Detect which cell encompasses the target text, then output its (x, y) center coordinate. 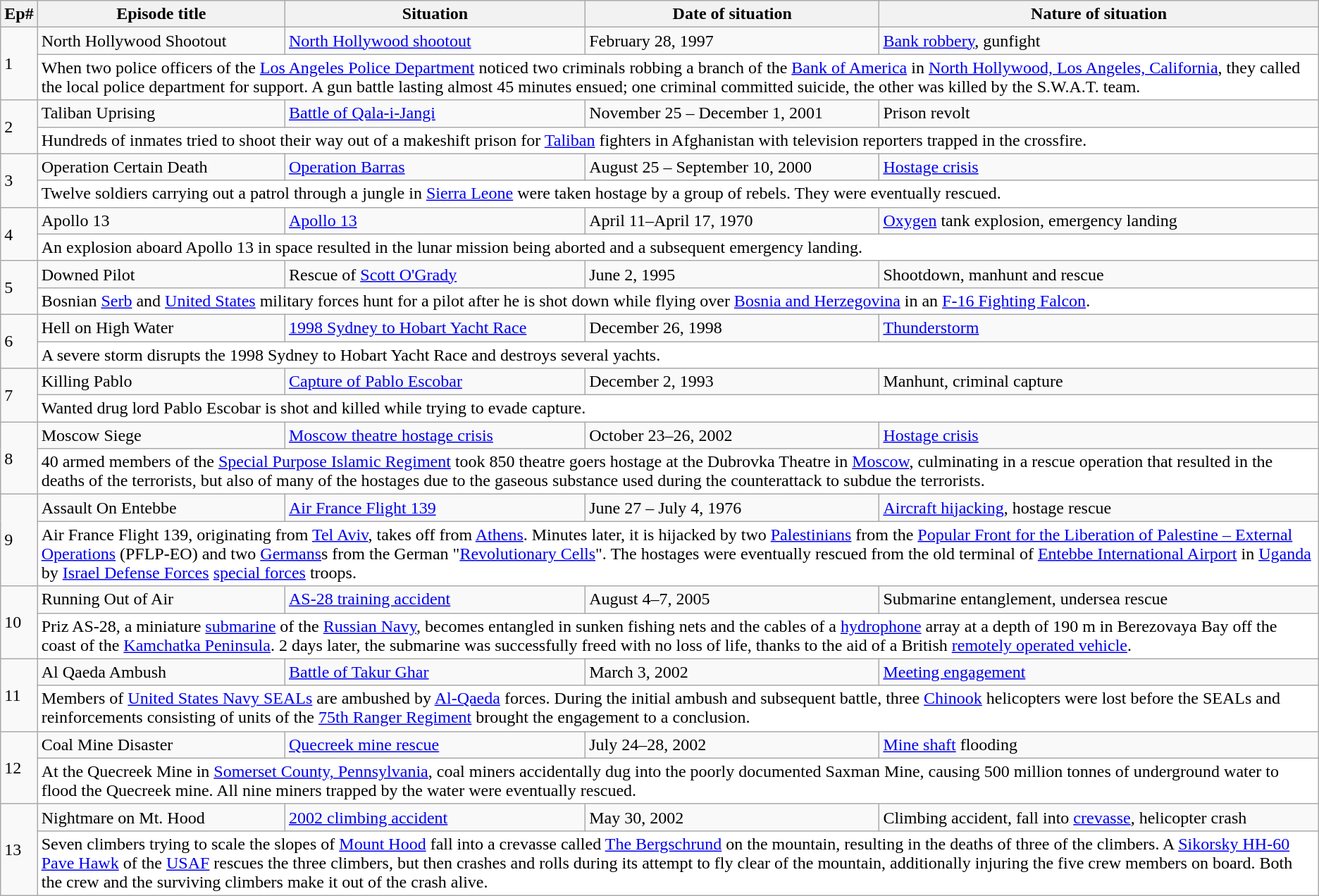
Ep# (19, 14)
A severe storm disrupts the 1998 Sydney to Hobart Yacht Race and destroys several yachts. (678, 354)
8 (19, 458)
August 25 – September 10, 2000 (733, 167)
November 25 – December 1, 2001 (733, 113)
Operation Certain Death (161, 167)
Date of situation (733, 14)
February 28, 1997 (733, 41)
7 (19, 395)
Episode title (161, 14)
Killing Pablo (161, 382)
6 (19, 341)
13 (19, 850)
Shootdown, manhunt and rescue (1099, 274)
Rescue of Scott O'Grady (435, 274)
August 4–7, 2005 (733, 599)
Aircraft hijacking, hostage rescue (1099, 508)
10 (19, 623)
December 2, 1993 (733, 382)
Prison revolt (1099, 113)
March 3, 2002 (733, 672)
3 (19, 180)
5 (19, 287)
Taliban Uprising (161, 113)
May 30, 2002 (733, 817)
Coal Mine Disaster (161, 745)
12 (19, 768)
Climbing accident, fall into crevasse, helicopter crash (1099, 817)
1 (19, 63)
Manhunt, criminal capture (1099, 382)
4 (19, 234)
Thunderstorm (1099, 328)
Assault On Entebbe (161, 508)
Hell on High Water (161, 328)
June 2, 1995 (733, 274)
Quecreek mine rescue (435, 745)
Submarine entanglement, undersea rescue (1099, 599)
December 26, 1998 (733, 328)
Battle of Qala-i-Jangi (435, 113)
April 11–April 17, 1970 (733, 220)
Situation (435, 14)
Nightmare on Mt. Hood (161, 817)
1998 Sydney to Hobart Yacht Race (435, 328)
Air France Flight 139 (435, 508)
Mine shaft flooding (1099, 745)
North Hollywood shootout (435, 41)
Al Qaeda Ambush (161, 672)
9 (19, 540)
2 (19, 127)
North Hollywood Shootout (161, 41)
Operation Barras (435, 167)
Moscow theatre hostage crisis (435, 435)
11 (19, 695)
July 24–28, 2002 (733, 745)
Nature of situation (1099, 14)
Moscow Siege (161, 435)
AS-28 training accident (435, 599)
Oxygen tank explosion, emergency landing (1099, 220)
Capture of Pablo Escobar (435, 382)
October 23–26, 2002 (733, 435)
Wanted drug lord Pablo Escobar is shot and killed while trying to evade capture. (678, 409)
Running Out of Air (161, 599)
Meeting engagement (1099, 672)
Twelve soldiers carrying out a patrol through a jungle in Sierra Leone were taken hostage by a group of rebels. They were eventually rescued. (678, 194)
Downed Pilot (161, 274)
An explosion aboard Apollo 13 in space resulted in the lunar mission being aborted and a subsequent emergency landing. (678, 247)
Battle of Takur Ghar (435, 672)
2002 climbing accident (435, 817)
Bank robbery, gunfight (1099, 41)
June 27 – July 4, 1976 (733, 508)
